Scan for the cell matching the given text and deliver its (x, y) coordinate at center. 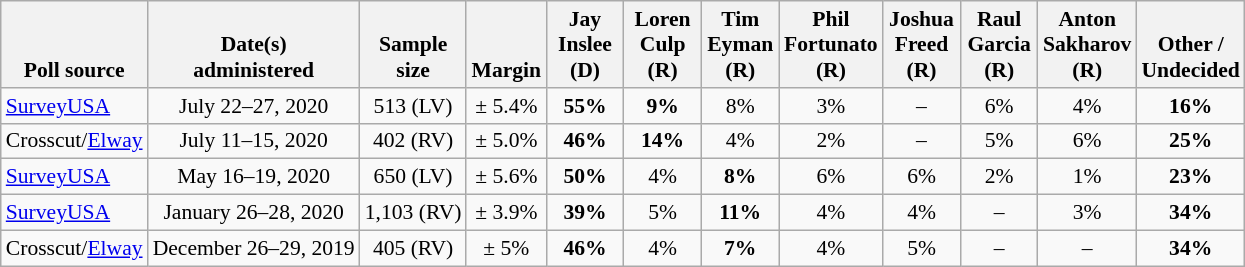
LorenCulp (R) (663, 44)
650 (LV) (414, 177)
50% (585, 177)
JayInslee (D) (585, 44)
11% (740, 213)
1,103 (RV) (414, 213)
RaulGarcia (R) (999, 44)
Margin (506, 44)
9% (663, 106)
± 5% (506, 248)
± 3.9% (506, 213)
405 (RV) (414, 248)
513 (LV) (414, 106)
7% (740, 248)
TimEyman (R) (740, 44)
Poll source (74, 44)
25% (1190, 141)
± 5.6% (506, 177)
Date(s)administered (254, 44)
402 (RV) (414, 141)
May 16–19, 2020 (254, 177)
July 22–27, 2020 (254, 106)
PhilFortunato (R) (831, 44)
JoshuaFreed (R) (922, 44)
± 5.4% (506, 106)
55% (585, 106)
16% (1190, 106)
1% (1088, 177)
December 26–29, 2019 (254, 248)
± 5.0% (506, 141)
January 26–28, 2020 (254, 213)
July 11–15, 2020 (254, 141)
39% (585, 213)
23% (1190, 177)
AntonSakharov (R) (1088, 44)
14% (663, 141)
Other /Undecided (1190, 44)
Samplesize (414, 44)
